Return the [x, y] coordinate for the center point of the cell that contains the specified text.  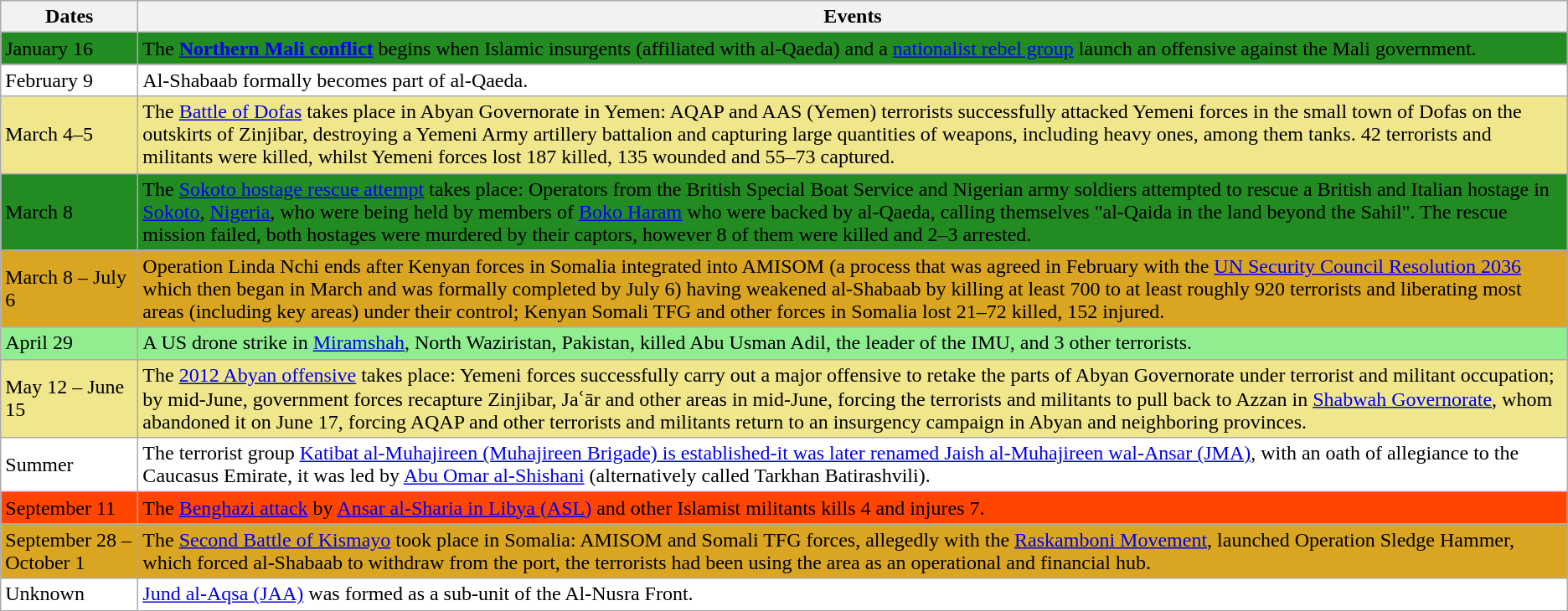
Summer [70, 465]
Unknown [70, 594]
September 11 [70, 508]
May 12 – June 15 [70, 398]
January 16 [70, 49]
Jund al-Aqsa (JAA) was formed as a sub-unit of the Al-Nusra Front. [853, 594]
A US drone strike in Miramshah, North Waziristan, Pakistan, killed Abu Usman Adil, the leader of the IMU, and 3 other terrorists. [853, 343]
March 8 [70, 212]
March 4–5 [70, 135]
Events [853, 17]
September 28 – October 1 [70, 551]
February 9 [70, 80]
Al-Shabaab formally becomes part of al-Qaeda. [853, 80]
The Benghazi attack by Ansar al-Sharia in Libya (ASL) and other Islamist militants kills 4 and injures 7. [853, 508]
April 29 [70, 343]
March 8 – July 6 [70, 289]
Dates [70, 17]
